Capture the cell that displays the provided text and extract its [x, y] central coordinate. 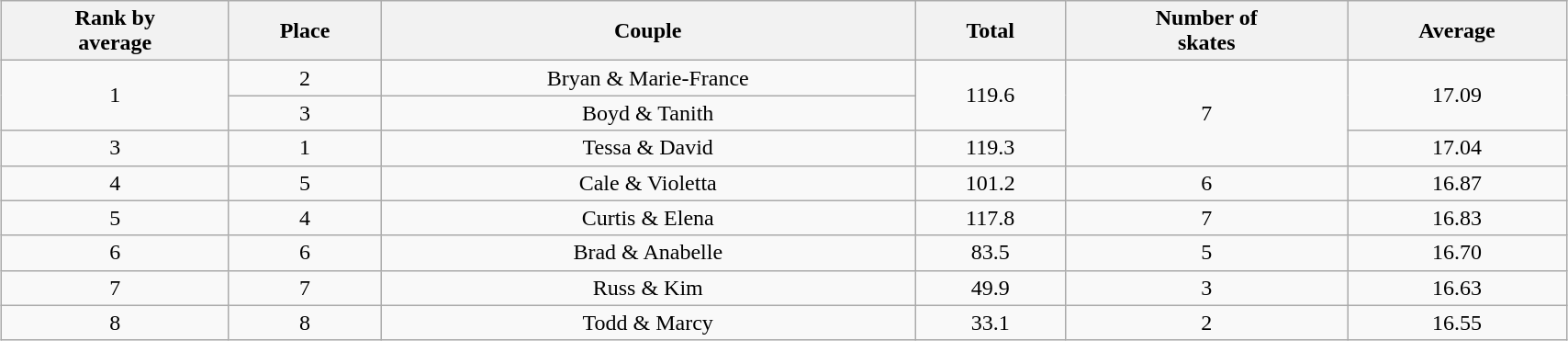
17.09 [1457, 96]
119.3 [991, 148]
119.6 [991, 96]
Rank by average [115, 31]
Total [991, 31]
Russ & Kim [648, 288]
16.87 [1457, 183]
16.83 [1457, 218]
Place [305, 31]
16.70 [1457, 253]
16.63 [1457, 288]
Couple [648, 31]
83.5 [991, 253]
16.55 [1457, 323]
Average [1457, 31]
Brad & Anabelle [648, 253]
Curtis & Elena [648, 218]
Number of skates [1206, 31]
Cale & Violetta [648, 183]
17.04 [1457, 148]
101.2 [991, 183]
Bryan & Marie-France [648, 78]
Todd & Marcy [648, 323]
49.9 [991, 288]
117.8 [991, 218]
Tessa & David [648, 148]
Boyd & Tanith [648, 113]
33.1 [991, 323]
